Identify which cell holds the provided text, then report its [X, Y] central coordinate. 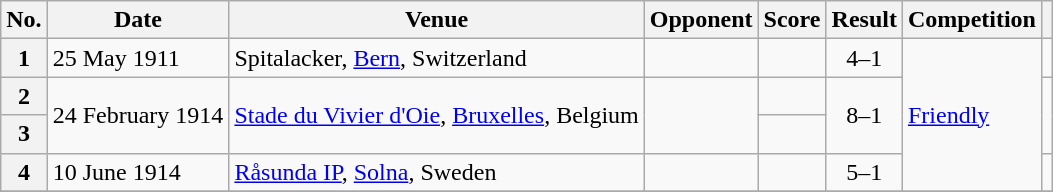
Friendly [972, 115]
25 May 1911 [138, 58]
Date [138, 20]
4 [24, 172]
Råsunda IP, Solna, Sweden [436, 172]
Stade du Vivier d'Oie, Bruxelles, Belgium [436, 115]
24 February 1914 [138, 115]
Venue [436, 20]
10 June 1914 [138, 172]
2 [24, 96]
1 [24, 58]
No. [24, 20]
3 [24, 134]
Competition [972, 20]
4–1 [864, 58]
5–1 [864, 172]
Opponent [701, 20]
Result [864, 20]
8–1 [864, 115]
Spitalacker, Bern, Switzerland [436, 58]
Score [792, 20]
